Return (X, Y) of the center of cell containing provided text 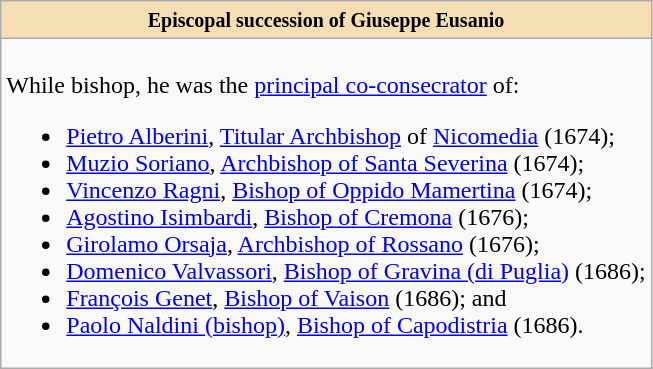
Episcopal succession of Giuseppe Eusanio (326, 20)
